Determine the [x, y] coordinate at the center of the cell enclosing the given text.  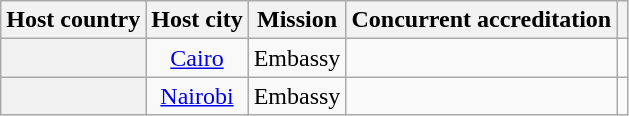
Concurrent accreditation [482, 20]
Host country [74, 20]
Host city [197, 20]
Nairobi [197, 96]
Mission [297, 20]
Cairo [197, 58]
